Pinpoint the cell where the given text exists, returning its [x, y] midpoint coordinate. 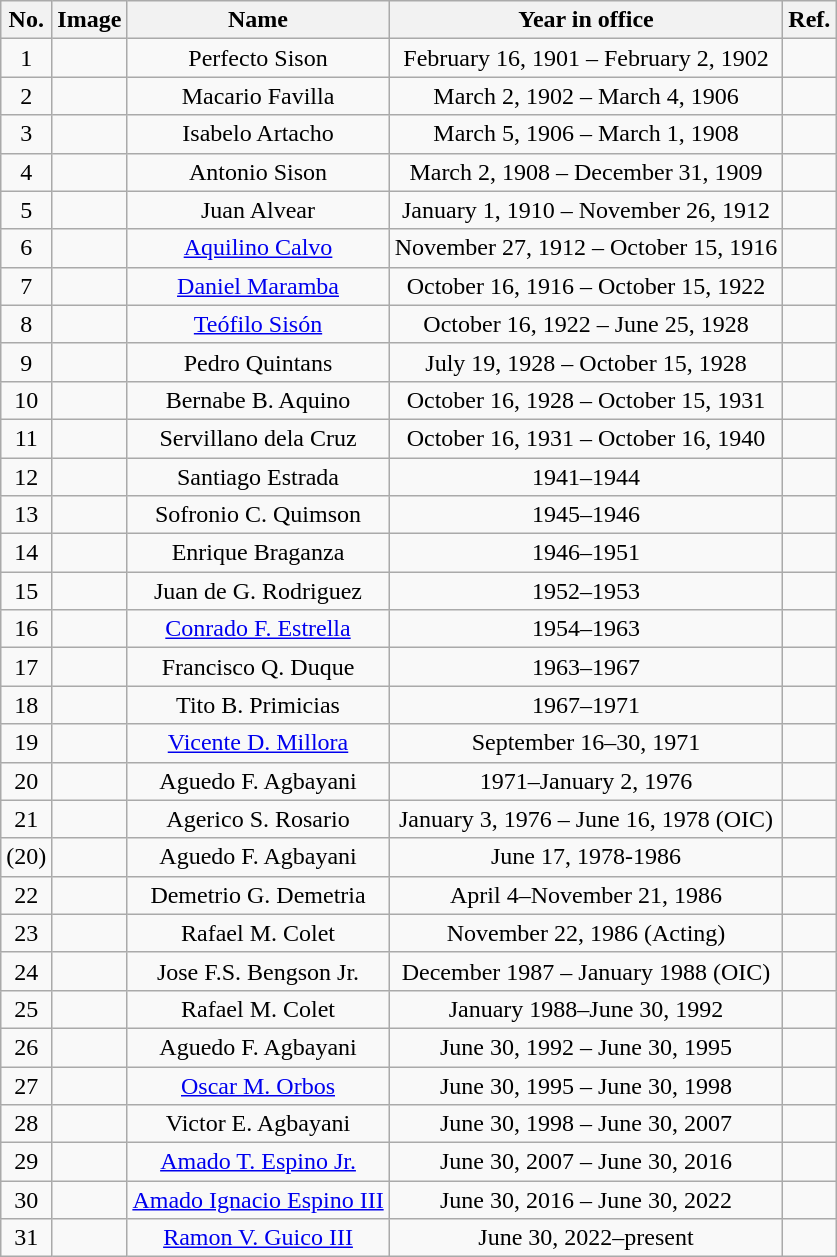
1971–January 2, 1976 [586, 781]
Ramon V. Guico III [258, 1238]
No. [26, 20]
3 [26, 134]
12 [26, 477]
Perfecto Sison [258, 58]
23 [26, 933]
(20) [26, 857]
June 30, 2007 – June 30, 2016 [586, 1162]
September 16–30, 1971 [586, 743]
6 [26, 248]
Francisco Q. Duque [258, 667]
June 30, 1998 – June 30, 2007 [586, 1124]
1946–1951 [586, 553]
25 [26, 1009]
Agerico S. Rosario [258, 819]
10 [26, 400]
March 5, 1906 – March 1, 1908 [586, 134]
Victor E. Agbayani [258, 1124]
Amado Ignacio Espino III [258, 1200]
4 [26, 172]
Juan de G. Rodriguez [258, 591]
26 [26, 1047]
1945–1946 [586, 515]
31 [26, 1238]
29 [26, 1162]
Juan Alvear [258, 210]
April 4–November 21, 1986 [586, 895]
Ref. [810, 20]
Daniel Maramba [258, 286]
30 [26, 1200]
Oscar M. Orbos [258, 1085]
June 30, 1995 – June 30, 1998 [586, 1085]
Antonio Sison [258, 172]
March 2, 1902 – March 4, 1906 [586, 96]
March 2, 1908 – December 31, 1909 [586, 172]
13 [26, 515]
October 16, 1916 – October 15, 1922 [586, 286]
1963–1967 [586, 667]
July 19, 1928 – October 15, 1928 [586, 362]
11 [26, 438]
Tito B. Primicias [258, 705]
June 30, 2022–present [586, 1238]
18 [26, 705]
28 [26, 1124]
November 27, 1912 – October 15, 1916 [586, 248]
Aquilino Calvo [258, 248]
Year in office [586, 20]
14 [26, 553]
June 30, 1992 – June 30, 1995 [586, 1047]
October 16, 1928 – October 15, 1931 [586, 400]
June 17, 1978-1986 [586, 857]
1941–1944 [586, 477]
Demetrio G. Demetria [258, 895]
October 16, 1922 – June 25, 1928 [586, 324]
Jose F.S. Bengson Jr. [258, 971]
1952–1953 [586, 591]
Santiago Estrada [258, 477]
20 [26, 781]
Enrique Braganza [258, 553]
January 3, 1976 – June 16, 1978 (OIC) [586, 819]
1 [26, 58]
22 [26, 895]
16 [26, 629]
Amado T. Espino Jr. [258, 1162]
December 1987 – January 1988 (OIC) [586, 971]
February 16, 1901 – February 2, 1902 [586, 58]
5 [26, 210]
Teófilo Sisón [258, 324]
Macario Favilla [258, 96]
27 [26, 1085]
1954–1963 [586, 629]
October 16, 1931 – October 16, 1940 [586, 438]
January 1988–June 30, 1992 [586, 1009]
19 [26, 743]
21 [26, 819]
Vicente D. Millora [258, 743]
January 1, 1910 – November 26, 1912 [586, 210]
Image [90, 20]
Isabelo Artacho [258, 134]
Servillano dela Cruz [258, 438]
Pedro Quintans [258, 362]
8 [26, 324]
1967–1971 [586, 705]
Name [258, 20]
Conrado F. Estrella [258, 629]
November 22, 1986 (Acting) [586, 933]
Bernabe B. Aquino [258, 400]
Sofronio C. Quimson [258, 515]
9 [26, 362]
June 30, 2016 – June 30, 2022 [586, 1200]
2 [26, 96]
15 [26, 591]
24 [26, 971]
17 [26, 667]
7 [26, 286]
